Detect which cell encompasses the target text, then output its [X, Y] center coordinate. 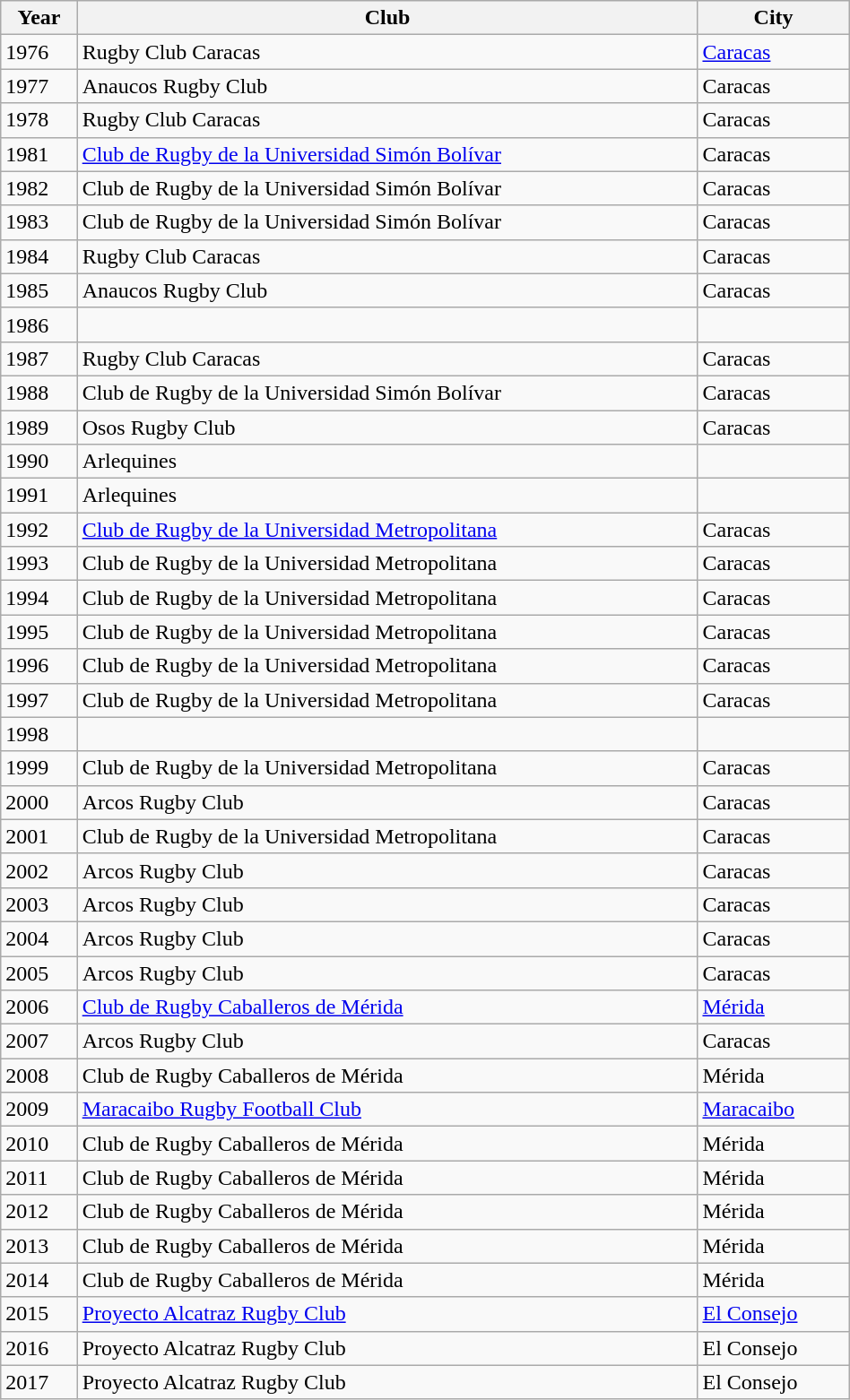
1997 [39, 700]
1994 [39, 598]
2006 [39, 1007]
2010 [39, 1144]
1999 [39, 768]
Osos Rugby Club [387, 428]
2000 [39, 802]
Maracaibo Rugby Football Club [387, 1110]
2002 [39, 870]
Maracaibo [773, 1110]
1990 [39, 462]
2015 [39, 1314]
2012 [39, 1212]
2007 [39, 1041]
2003 [39, 904]
1991 [39, 496]
1982 [39, 188]
2013 [39, 1246]
2001 [39, 836]
Club [387, 18]
1976 [39, 52]
1995 [39, 632]
Year [39, 18]
1989 [39, 428]
2016 [39, 1348]
1977 [39, 86]
1993 [39, 564]
1998 [39, 734]
1984 [39, 256]
1992 [39, 530]
2014 [39, 1280]
1983 [39, 222]
2008 [39, 1076]
City [773, 18]
2017 [39, 1382]
1986 [39, 324]
1988 [39, 393]
2005 [39, 972]
1996 [39, 666]
1978 [39, 120]
2004 [39, 938]
1985 [39, 290]
2009 [39, 1110]
2011 [39, 1178]
1981 [39, 154]
1987 [39, 359]
